Find where the given text appears and provide that cell's center as (X, Y) coordinate. 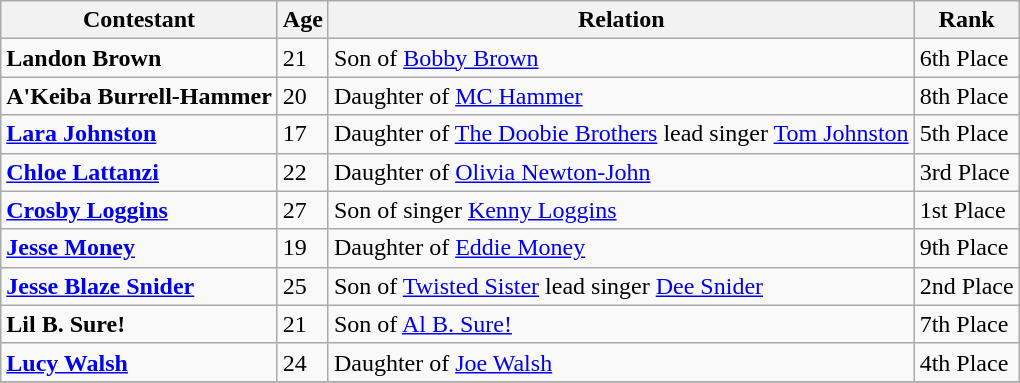
4th Place (966, 362)
3rd Place (966, 172)
Son of singer Kenny Loggins (621, 210)
5th Place (966, 134)
A'Keiba Burrell-Hammer (140, 96)
24 (302, 362)
17 (302, 134)
1st Place (966, 210)
22 (302, 172)
Chloe Lattanzi (140, 172)
Daughter of MC Hammer (621, 96)
2nd Place (966, 286)
6th Place (966, 58)
Jesse Money (140, 248)
Daughter of Joe Walsh (621, 362)
20 (302, 96)
9th Place (966, 248)
Daughter of Eddie Money (621, 248)
Daughter of The Doobie Brothers lead singer Tom Johnston (621, 134)
Son of Bobby Brown (621, 58)
Crosby Loggins (140, 210)
Age (302, 20)
Lil B. Sure! (140, 324)
Contestant (140, 20)
19 (302, 248)
Son of Al B. Sure! (621, 324)
Landon Brown (140, 58)
Relation (621, 20)
Son of Twisted Sister lead singer Dee Snider (621, 286)
Lucy Walsh (140, 362)
8th Place (966, 96)
27 (302, 210)
7th Place (966, 324)
Jesse Blaze Snider (140, 286)
Lara Johnston (140, 134)
Rank (966, 20)
Daughter of Olivia Newton-John (621, 172)
25 (302, 286)
